Search for the cell housing the specified text and yield its [x, y] center coordinate. 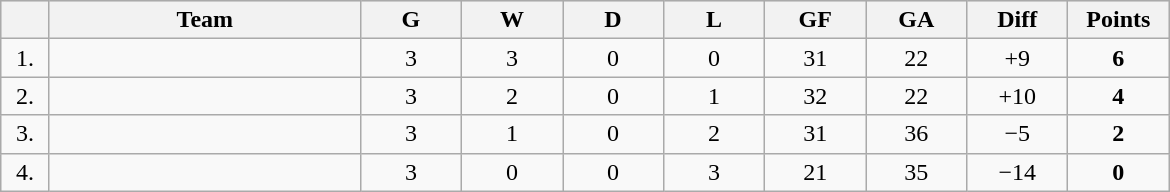
Team [204, 20]
L [714, 20]
36 [916, 134]
4. [26, 172]
2. [26, 96]
−14 [1018, 172]
3. [26, 134]
32 [816, 96]
1. [26, 58]
4 [1118, 96]
GA [916, 20]
G [410, 20]
6 [1118, 58]
W [512, 20]
−5 [1018, 134]
35 [916, 172]
D [612, 20]
21 [816, 172]
Points [1118, 20]
Diff [1018, 20]
+10 [1018, 96]
+9 [1018, 58]
GF [816, 20]
